For the text-containing cell, return its midpoint in (X, Y) coordinate format. 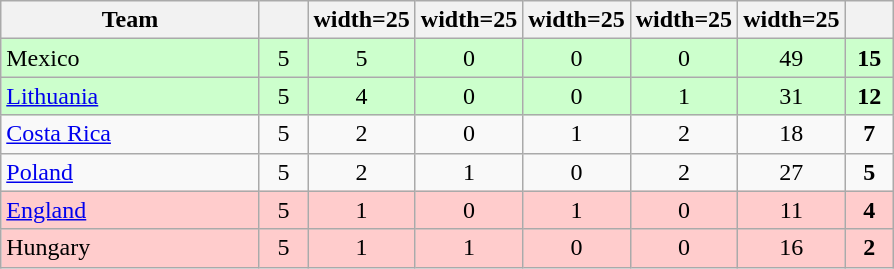
Mexico (130, 58)
12 (870, 96)
Lithuania (130, 96)
49 (792, 58)
Costa Rica (130, 134)
Poland (130, 172)
7 (870, 134)
Hungary (130, 248)
11 (792, 210)
Team (130, 20)
16 (792, 248)
27 (792, 172)
15 (870, 58)
18 (792, 134)
England (130, 210)
31 (792, 96)
